Search for the cell housing the specified text and yield its [x, y] center coordinate. 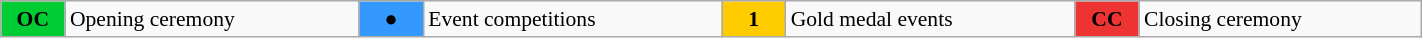
Opening ceremony [212, 19]
1 [754, 19]
CC [1107, 19]
● [391, 19]
OC [33, 19]
Event competitions [572, 19]
Closing ceremony [1280, 19]
Gold medal events [930, 19]
